Provide the (x, y) coordinate of the cell's center where the given text is located.  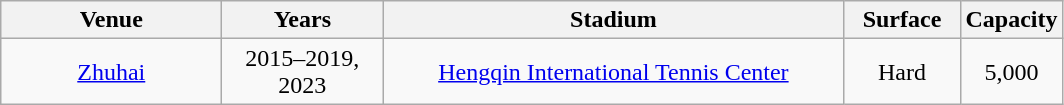
Surface (902, 20)
2015–2019, 2023 (302, 72)
Capacity (1012, 20)
Zhuhai (112, 72)
Hengqin International Tennis Center (614, 72)
Hard (902, 72)
5,000 (1012, 72)
Years (302, 20)
Stadium (614, 20)
Venue (112, 20)
